Return the (x, y) coordinate for the center point of the cell that contains the specified text.  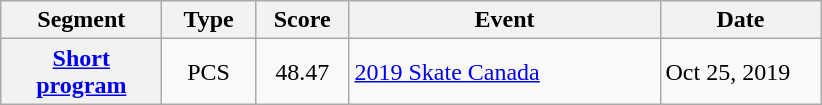
Event (504, 20)
PCS (209, 72)
Date (740, 20)
Segment (82, 20)
Score (302, 20)
Oct 25, 2019 (740, 72)
2019 Skate Canada (504, 72)
Short program (82, 72)
Type (209, 20)
48.47 (302, 72)
